Return the [X, Y] coordinate for the center point of the cell that contains the specified text.  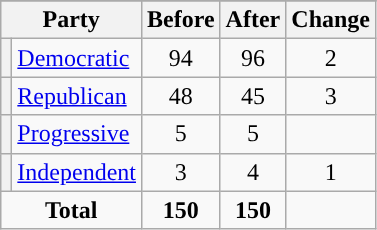
Republican [77, 96]
Party [72, 20]
Independent [77, 172]
Change [331, 20]
After [253, 20]
Before [180, 20]
Progressive [77, 134]
4 [253, 172]
1 [331, 172]
48 [180, 96]
Total [72, 210]
96 [253, 58]
45 [253, 96]
94 [180, 58]
Democratic [77, 58]
2 [331, 58]
